Return the (x, y) coordinate for the center point of the cell that contains the specified text.  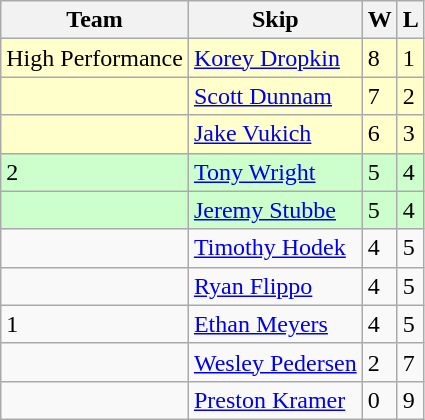
W (380, 20)
Preston Kramer (275, 400)
6 (380, 134)
Jake Vukich (275, 134)
0 (380, 400)
Wesley Pedersen (275, 362)
Team (95, 20)
Skip (275, 20)
Timothy Hodek (275, 248)
High Performance (95, 58)
Jeremy Stubbe (275, 210)
3 (410, 134)
Ryan Flippo (275, 286)
Korey Dropkin (275, 58)
Ethan Meyers (275, 324)
Tony Wright (275, 172)
L (410, 20)
9 (410, 400)
Scott Dunnam (275, 96)
8 (380, 58)
